Search for the cell housing the specified text and yield its (x, y) center coordinate. 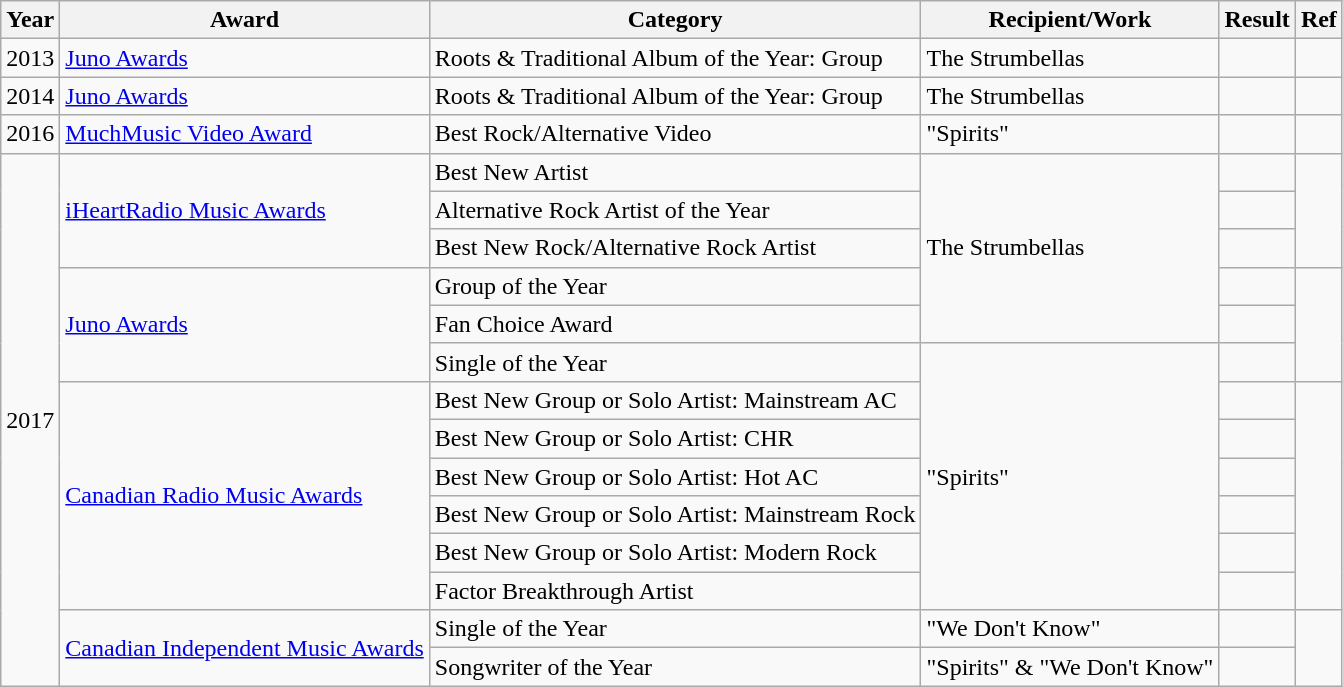
"We Don't Know" (1070, 629)
Factor Breakthrough Artist (675, 591)
Fan Choice Award (675, 324)
Result (1257, 20)
Ref (1318, 20)
Canadian Independent Music Awards (244, 648)
Best New Artist (675, 172)
Canadian Radio Music Awards (244, 495)
2013 (30, 58)
2016 (30, 134)
Award (244, 20)
Best New Group or Solo Artist: Mainstream Rock (675, 515)
Category (675, 20)
Group of the Year (675, 286)
2017 (30, 420)
Best Rock/Alternative Video (675, 134)
Alternative Rock Artist of the Year (675, 210)
Year (30, 20)
Best New Group or Solo Artist: CHR (675, 438)
Recipient/Work (1070, 20)
MuchMusic Video Award (244, 134)
2014 (30, 96)
"Spirits" & "We Don't Know" (1070, 667)
Best New Rock/Alternative Rock Artist (675, 248)
Best New Group or Solo Artist: Hot AC (675, 477)
Songwriter of the Year (675, 667)
Best New Group or Solo Artist: Modern Rock (675, 553)
Best New Group or Solo Artist: Mainstream AC (675, 400)
iHeartRadio Music Awards (244, 210)
